Pinpoint the cell where the given text exists, returning its [x, y] midpoint coordinate. 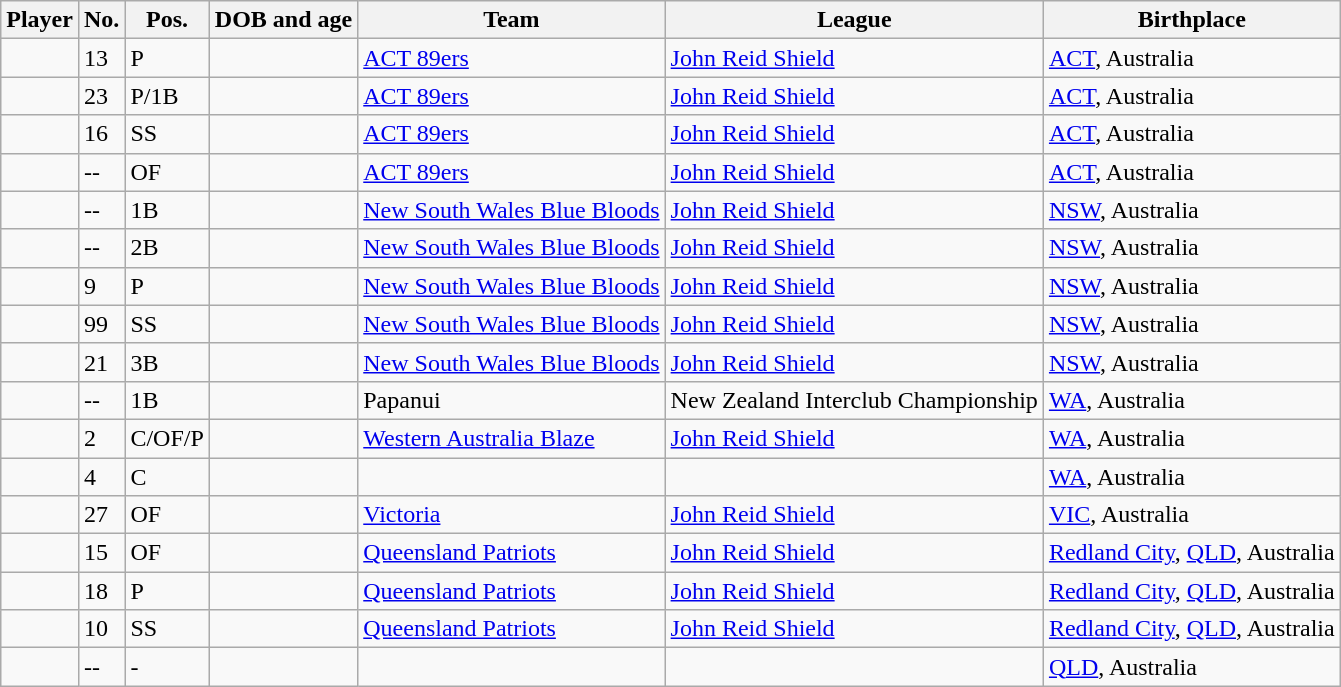
- [167, 667]
Victoria [512, 515]
10 [101, 629]
15 [101, 553]
Player [40, 20]
No. [101, 20]
VIC, Australia [1192, 515]
C/OF/P [167, 438]
DOB and age [283, 20]
4 [101, 477]
Western Australia Blaze [512, 438]
13 [101, 58]
2 [101, 438]
16 [101, 134]
New Zealand Interclub Championship [854, 400]
Pos. [167, 20]
27 [101, 515]
Birthplace [1192, 20]
21 [101, 362]
C [167, 477]
Team [512, 20]
QLD, Australia [1192, 667]
9 [101, 286]
23 [101, 96]
99 [101, 324]
3B [167, 362]
18 [101, 591]
Papanui [512, 400]
P/1B [167, 96]
2B [167, 248]
League [854, 20]
